From the cell containing the given text, extract its center point as [x, y] coordinate. 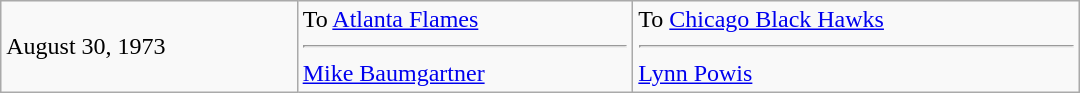
To Atlanta FlamesMike Baumgartner [465, 47]
To Chicago Black HawksLynn Powis [856, 47]
August 30, 1973 [149, 47]
